Search for the cell housing the specified text and yield its [x, y] center coordinate. 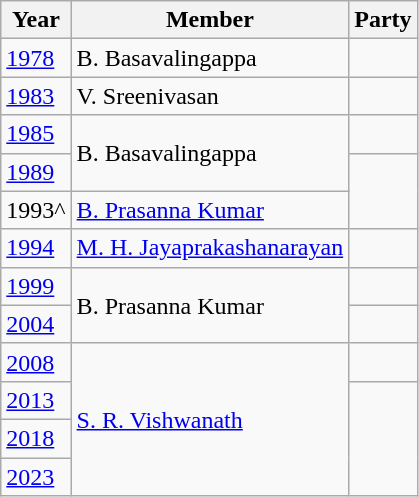
2008 [36, 362]
1978 [36, 58]
V. Sreenivasan [210, 96]
Party [383, 20]
1999 [36, 286]
Member [210, 20]
1994 [36, 248]
S. R. Vishwanath [210, 419]
1993^ [36, 210]
2023 [36, 477]
1983 [36, 96]
2013 [36, 400]
Year [36, 20]
2018 [36, 438]
1989 [36, 172]
2004 [36, 324]
M. H. Jayaprakashanarayan [210, 248]
1985 [36, 134]
